Capture the cell that displays the provided text and extract its (X, Y) central coordinate. 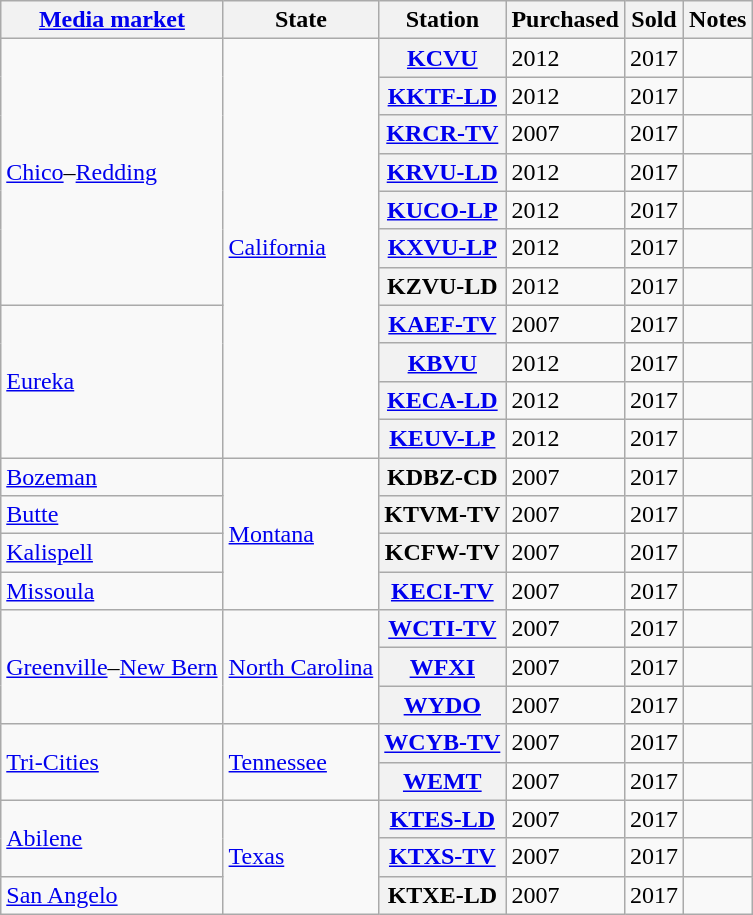
Eureka (112, 381)
KECA-LD (442, 400)
KZVU-LD (442, 286)
Tennessee (301, 762)
KTES-LD (442, 819)
Notes (718, 20)
KAEF-TV (442, 324)
KRVU-LD (442, 172)
Purchased (566, 20)
WFXI (442, 667)
State (301, 20)
WYDO (442, 705)
KTXS-TV (442, 857)
WCYB-TV (442, 743)
North Carolina (301, 667)
KUCO-LP (442, 210)
KDBZ-CD (442, 477)
California (301, 248)
Sold (654, 20)
Tri-Cities (112, 762)
Greenville–New Bern (112, 667)
KXVU-LP (442, 248)
Kalispell (112, 553)
Bozeman (112, 477)
KRCR-TV (442, 134)
WEMT (442, 781)
WCTI-TV (442, 629)
KCFW-TV (442, 553)
Abilene (112, 838)
Texas (301, 857)
Missoula (112, 591)
Montana (301, 534)
Butte (112, 515)
KCVU (442, 58)
KTXE-LD (442, 895)
San Angelo (112, 895)
KTVM-TV (442, 515)
Station (442, 20)
KBVU (442, 362)
KECI-TV (442, 591)
KEUV-LP (442, 438)
KKTF-LD (442, 96)
Media market (112, 20)
Chico–Redding (112, 172)
